Scan for the cell matching the given text and deliver its [x, y] coordinate at center. 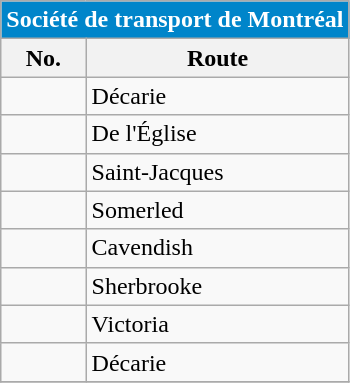
Cavendish [218, 248]
Saint-Jacques [218, 172]
No. [44, 58]
Route [218, 58]
Victoria [218, 324]
De l'Église [218, 134]
Sherbrooke [218, 286]
Société de transport de Montréal [175, 20]
Somerled [218, 210]
